Search for the cell housing the specified text and yield its [X, Y] center coordinate. 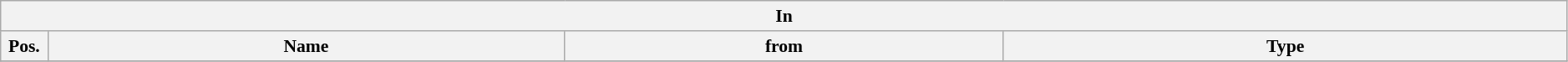
Type [1285, 46]
In [784, 16]
from [784, 46]
Pos. [24, 46]
Name [306, 46]
